Search for the cell housing the specified text and yield its [x, y] center coordinate. 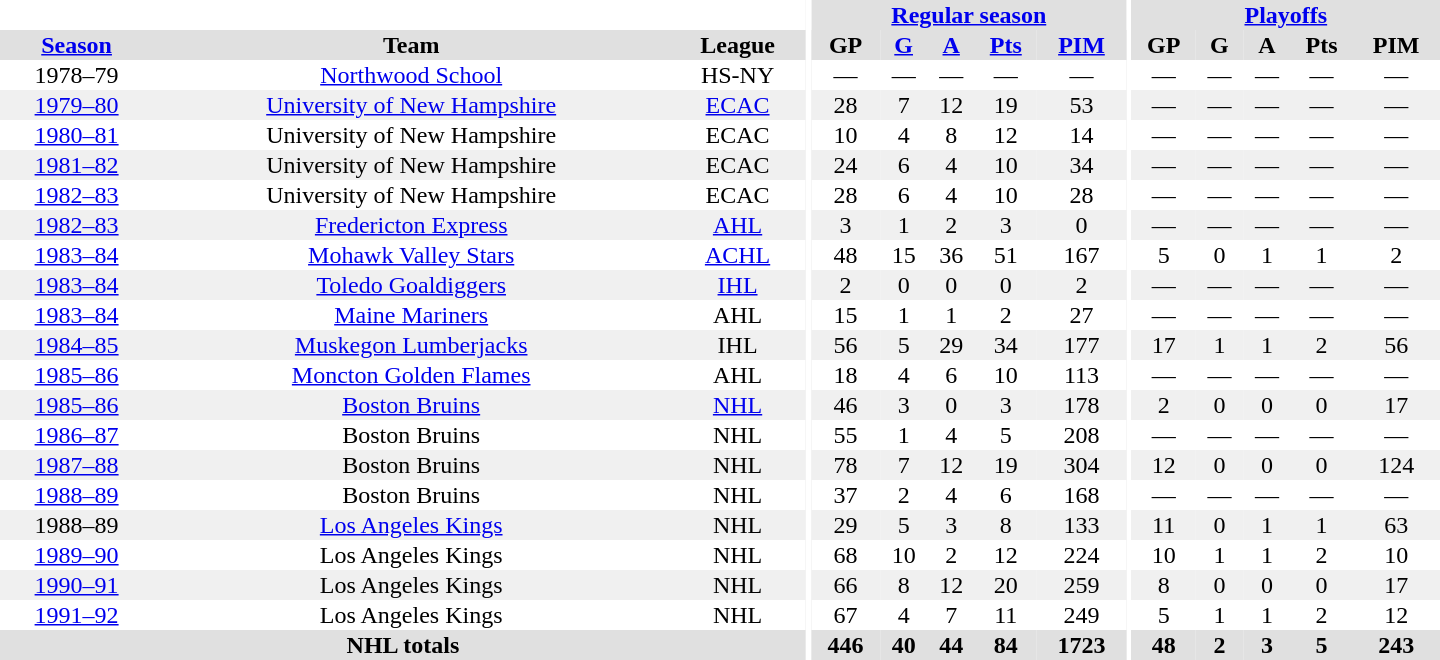
Mohawk Valley Stars [411, 255]
133 [1082, 525]
1978–79 [76, 75]
177 [1082, 345]
1980–81 [76, 135]
446 [846, 645]
46 [846, 405]
44 [951, 645]
113 [1082, 375]
League [738, 45]
1990–91 [76, 585]
124 [1396, 465]
24 [846, 165]
178 [1082, 405]
Fredericton Express [411, 225]
55 [846, 435]
1989–90 [76, 555]
14 [1082, 135]
259 [1082, 585]
1981–82 [76, 165]
63 [1396, 525]
Playoffs [1286, 15]
Northwood School [411, 75]
ACHL [738, 255]
1986–87 [76, 435]
224 [1082, 555]
Muskegon Lumberjacks [411, 345]
1979–80 [76, 105]
68 [846, 555]
20 [1006, 585]
18 [846, 375]
167 [1082, 255]
Maine Mariners [411, 315]
Season [76, 45]
84 [1006, 645]
NHL totals [403, 645]
37 [846, 495]
168 [1082, 495]
40 [904, 645]
Moncton Golden Flames [411, 375]
67 [846, 615]
1987–88 [76, 465]
1723 [1082, 645]
53 [1082, 105]
HS-NY [738, 75]
249 [1082, 615]
Team [411, 45]
36 [951, 255]
Toledo Goaldiggers [411, 285]
1991–92 [76, 615]
66 [846, 585]
Regular season [968, 15]
51 [1006, 255]
27 [1082, 315]
304 [1082, 465]
208 [1082, 435]
1984–85 [76, 345]
243 [1396, 645]
78 [846, 465]
